For the text-containing cell, return its midpoint in [x, y] coordinate format. 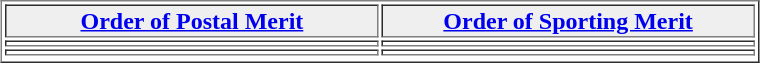
Order of Sporting Merit [568, 20]
Order of Postal Merit [192, 20]
